Search for the cell housing the specified text and yield its (X, Y) center coordinate. 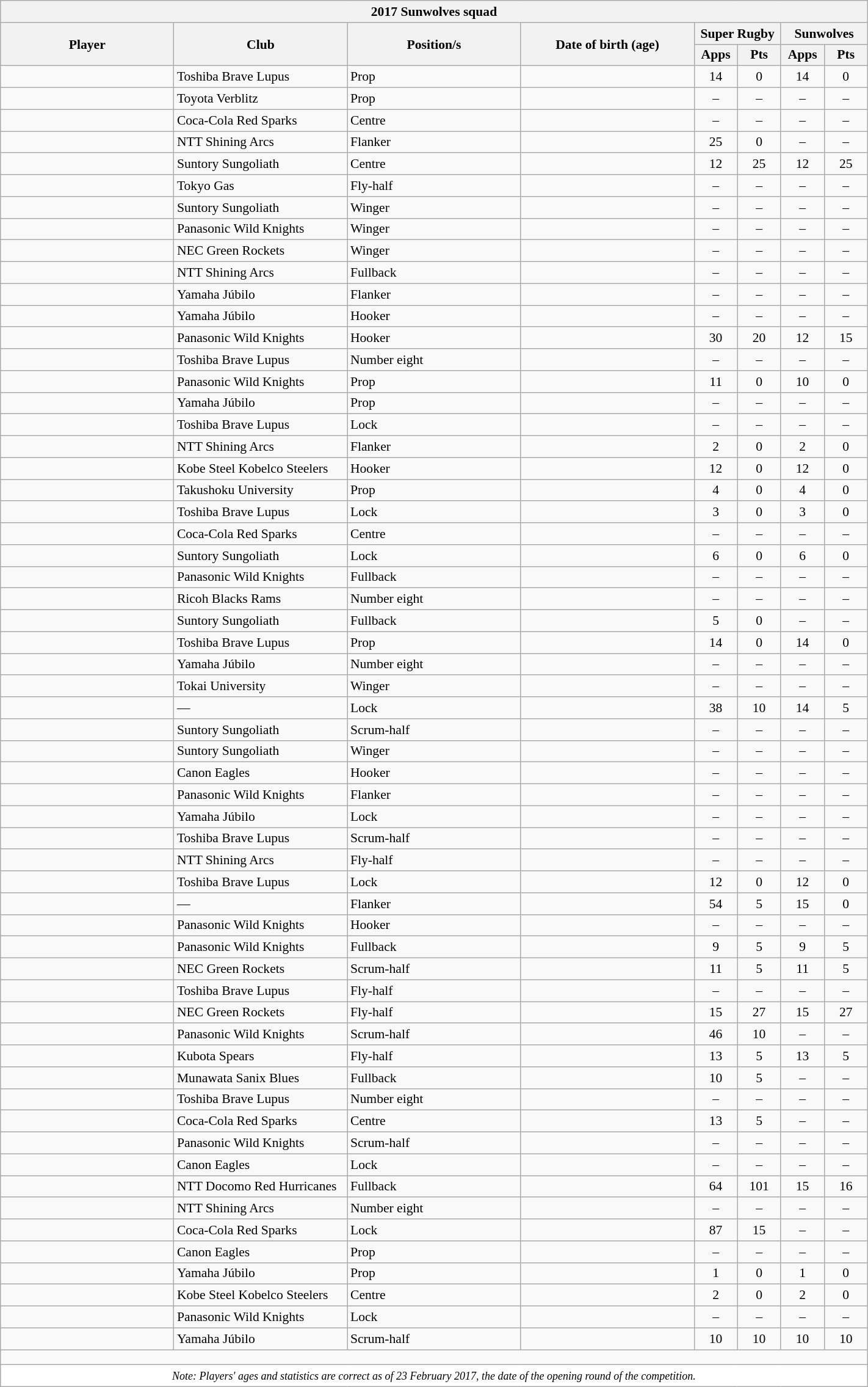
Kubota Spears (261, 1056)
NTT Docomo Red Hurricanes (261, 1187)
Note: Players' ages and statistics are correct as of 23 February 2017, the date of the opening round of the competition. (434, 1376)
Takushoku University (261, 490)
30 (715, 338)
Ricoh Blacks Rams (261, 599)
20 (759, 338)
Super Rugby (737, 34)
16 (846, 1187)
Tokai University (261, 686)
Tokyo Gas (261, 186)
Position/s (434, 44)
38 (715, 708)
Date of birth (age) (607, 44)
87 (715, 1230)
46 (715, 1035)
Sunwolves (824, 34)
Toyota Verblitz (261, 99)
54 (715, 904)
Player (87, 44)
Club (261, 44)
Munawata Sanix Blues (261, 1078)
2017 Sunwolves squad (434, 12)
64 (715, 1187)
101 (759, 1187)
